Identify which cell holds the provided text, then report its (x, y) central coordinate. 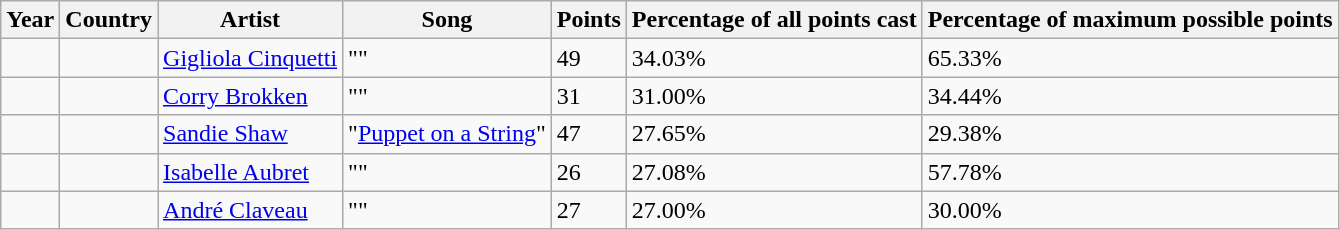
Corry Brokken (250, 96)
34.44% (1130, 96)
49 (588, 58)
26 (588, 172)
57.78% (1130, 172)
Gigliola Cinquetti (250, 58)
29.38% (1130, 134)
Song (448, 20)
31.00% (774, 96)
27.65% (774, 134)
Points (588, 20)
30.00% (1130, 210)
Isabelle Aubret (250, 172)
Country (109, 20)
Artist (250, 20)
André Claveau (250, 210)
27 (588, 210)
27.00% (774, 210)
Sandie Shaw (250, 134)
65.33% (1130, 58)
Year (30, 20)
Percentage of maximum possible points (1130, 20)
34.03% (774, 58)
Percentage of all points cast (774, 20)
27.08% (774, 172)
31 (588, 96)
"Puppet on a String" (448, 134)
47 (588, 134)
